Provide the [X, Y] coordinate of the cell's center where the given text is located.  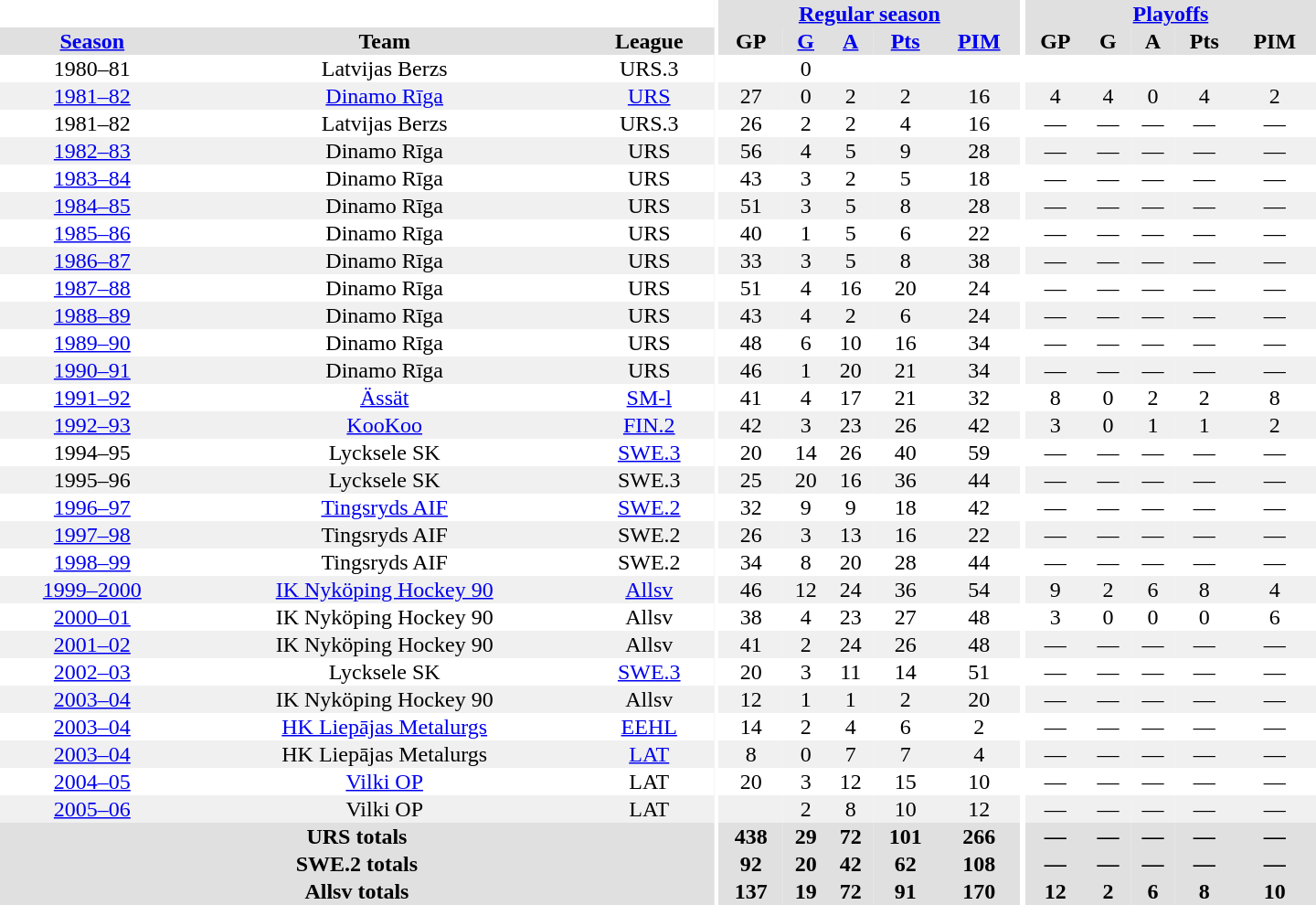
1990–91 [92, 370]
1997–98 [92, 535]
2001–02 [92, 644]
13 [850, 535]
SM-l [649, 398]
17 [850, 398]
KooKoo [385, 425]
1982–83 [92, 151]
266 [979, 836]
25 [751, 480]
19 [806, 891]
108 [979, 864]
FIN.2 [649, 425]
137 [751, 891]
15 [905, 782]
101 [905, 836]
Playoffs [1171, 14]
1988–89 [92, 315]
Regular season [869, 14]
1996–97 [92, 507]
438 [751, 836]
1999–2000 [92, 590]
2002–03 [92, 672]
1985–86 [92, 233]
2004–05 [92, 782]
91 [905, 891]
2000–01 [92, 617]
1991–92 [92, 398]
56 [751, 151]
Allsv totals [356, 891]
54 [979, 590]
1986–87 [92, 261]
2005–06 [92, 809]
1983–84 [92, 178]
EEHL [649, 727]
1980–81 [92, 69]
1984–85 [92, 206]
92 [751, 864]
1989–90 [92, 343]
1994–95 [92, 452]
33 [751, 261]
170 [979, 891]
11 [850, 672]
Ässät [385, 398]
League [649, 41]
Team [385, 41]
1995–96 [92, 480]
SWE.2 totals [356, 864]
59 [979, 452]
1987–88 [92, 288]
62 [905, 864]
URS totals [356, 836]
Season [92, 41]
1998–99 [92, 562]
29 [806, 836]
1992–93 [92, 425]
